Search for the cell housing the specified text and yield its [X, Y] center coordinate. 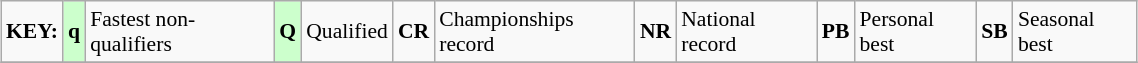
CR [414, 32]
q [74, 32]
National record [746, 32]
Championships record [534, 32]
Personal best [916, 32]
PB [836, 32]
SB [994, 32]
Qualified [347, 32]
Fastest non-qualifiers [180, 32]
NR [656, 32]
Seasonal best [1075, 32]
KEY: [32, 32]
Q [288, 32]
